For the text-containing cell, return its midpoint in (x, y) coordinate format. 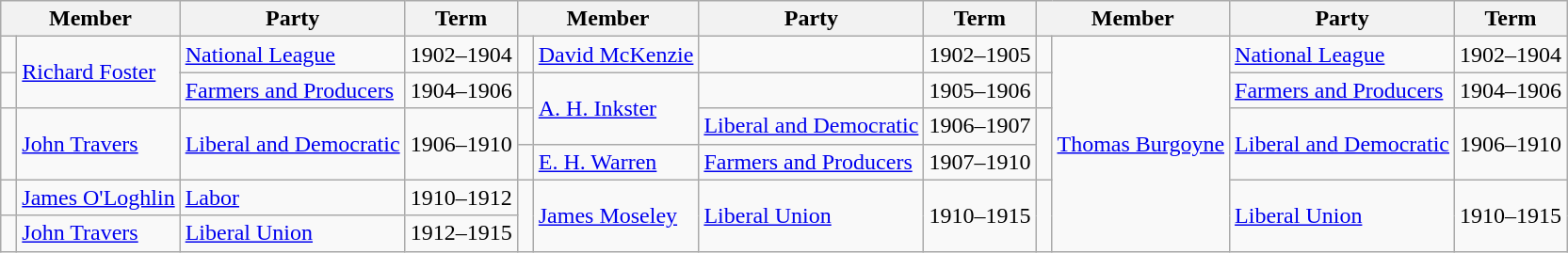
1905–1906 (979, 90)
David McKenzie (616, 55)
James O'Loghlin (98, 198)
1907–1910 (979, 162)
1912–1915 (461, 233)
James Moseley (616, 215)
Labor (292, 198)
Thomas Burgoyne (1141, 144)
1906–1907 (979, 126)
E. H. Warren (616, 162)
1902–1905 (979, 55)
A. H. Inkster (616, 108)
Richard Foster (98, 72)
1910–1912 (461, 198)
